Scan for the cell matching the given text and deliver its (x, y) coordinate at center. 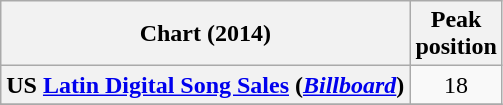
Chart (2014) (206, 34)
US Latin Digital Song Sales (Billboard) (206, 85)
18 (456, 85)
Peakposition (456, 34)
